Provide the (x, y) coordinate of the cell's center where the given text is located.  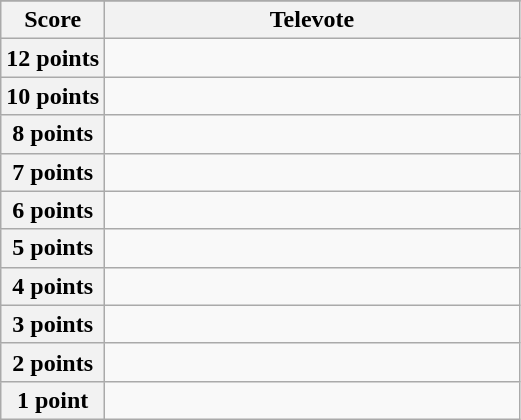
6 points (53, 210)
Score (53, 20)
2 points (53, 362)
5 points (53, 248)
1 point (53, 400)
7 points (53, 172)
3 points (53, 324)
Televote (312, 20)
12 points (53, 58)
4 points (53, 286)
10 points (53, 96)
8 points (53, 134)
